Scan for the cell matching the given text and deliver its [x, y] coordinate at center. 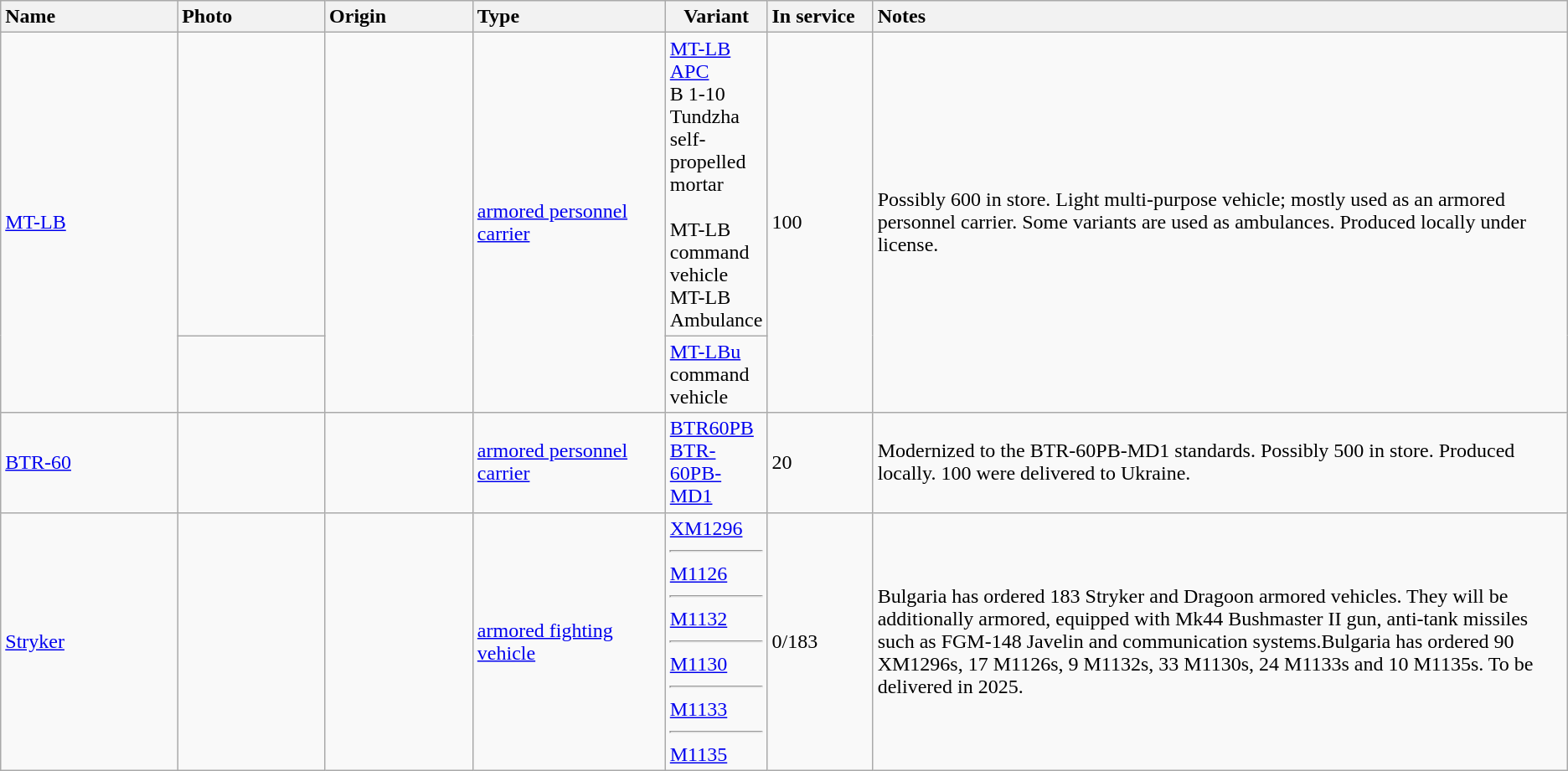
20 [820, 462]
In service [820, 17]
XM1296M1126M1132M1130M1133M1135 [716, 641]
MT-LBu command vehicle [716, 374]
Photo [251, 17]
Notes [1220, 17]
Name [89, 17]
armored fighting vehicle [569, 641]
Type [569, 17]
BTR60PBBTR-60PB-MD1 [716, 462]
Variant [716, 17]
MT-LB APCB 1-10 Tundzha self-propelled mortarMT-LB command vehicle MT-LB Ambulance [716, 184]
BTR-60 [89, 462]
0/183 [820, 641]
Stryker [89, 641]
Modernized to the BTR-60PB-MD1 standards. Possibly 500 in store. Produced locally. 100 were delivered to Ukraine. [1220, 462]
Origin [399, 17]
100 [820, 223]
MT-LB [89, 223]
